Locate the cell with the specified text and output its [X, Y] center coordinate. 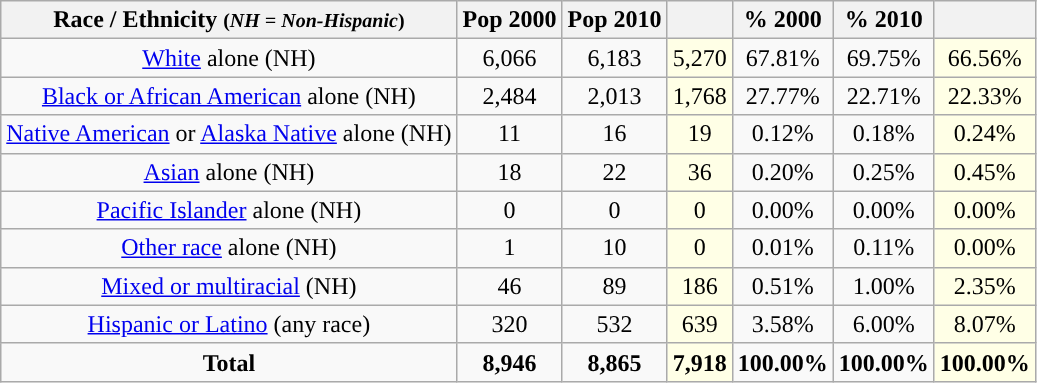
7,918 [700, 362]
0.25% [884, 172]
320 [510, 324]
0.01% [782, 248]
2,013 [614, 96]
27.77% [782, 96]
46 [510, 286]
5,270 [700, 58]
1,768 [700, 96]
66.56% [984, 58]
Black or African American alone (NH) [229, 96]
Race / Ethnicity (NH = Non-Hispanic) [229, 20]
1 [510, 248]
Hispanic or Latino (any race) [229, 324]
Other race alone (NH) [229, 248]
19 [700, 134]
11 [510, 134]
6.00% [884, 324]
639 [700, 324]
8,946 [510, 362]
0.18% [884, 134]
Pacific Islander alone (NH) [229, 210]
16 [614, 134]
6,066 [510, 58]
8.07% [984, 324]
532 [614, 324]
6,183 [614, 58]
0.45% [984, 172]
Pop 2000 [510, 20]
36 [700, 172]
8,865 [614, 362]
67.81% [782, 58]
0.11% [884, 248]
Total [229, 362]
10 [614, 248]
22.71% [884, 96]
Pop 2010 [614, 20]
69.75% [884, 58]
0.12% [782, 134]
2.35% [984, 286]
22 [614, 172]
0.24% [984, 134]
186 [700, 286]
0.51% [782, 286]
3.58% [782, 324]
Native American or Alaska Native alone (NH) [229, 134]
Asian alone (NH) [229, 172]
% 2000 [782, 20]
% 2010 [884, 20]
White alone (NH) [229, 58]
Mixed or multiracial (NH) [229, 286]
22.33% [984, 96]
89 [614, 286]
18 [510, 172]
2,484 [510, 96]
0.20% [782, 172]
1.00% [884, 286]
